Locate the cell with the specified text and output its [X, Y] center coordinate. 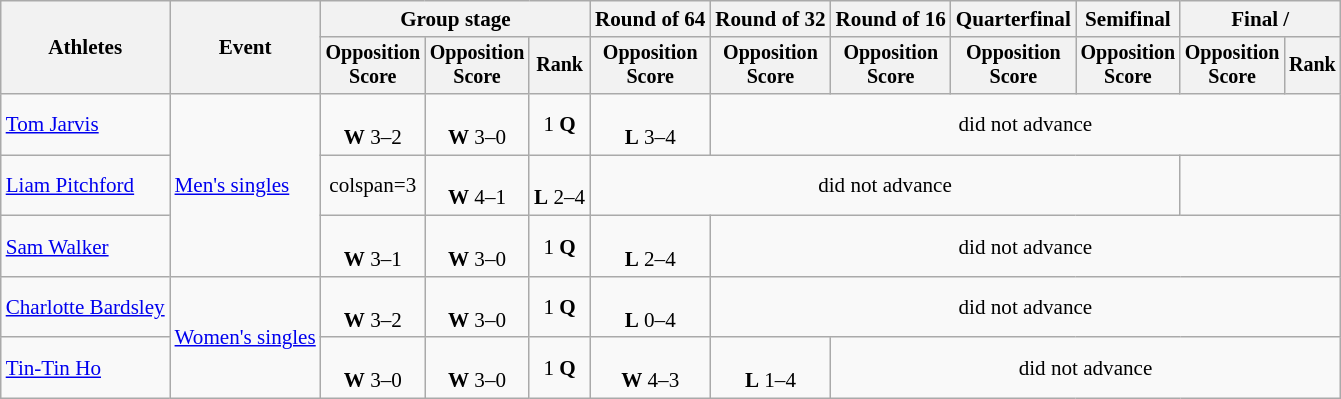
Semifinal [1128, 18]
L 0–4 [650, 308]
Women's singles [246, 338]
Round of 64 [650, 18]
Liam Pitchford [86, 186]
Round of 32 [770, 18]
Athletes [86, 48]
Charlotte Bardsley [86, 308]
W 4–1 [477, 186]
Round of 16 [891, 18]
W 3–1 [373, 246]
W 4–3 [650, 368]
colspan=3 [373, 186]
L 1–4 [770, 368]
Sam Walker [86, 246]
Group stage [456, 18]
Tom Jarvis [86, 124]
Quarterfinal [1014, 18]
Men's singles [246, 186]
Tin-Tin Ho [86, 368]
L 3–4 [650, 124]
Final / [1260, 18]
Event [246, 48]
